Locate the cell with the specified text and output its (X, Y) center coordinate. 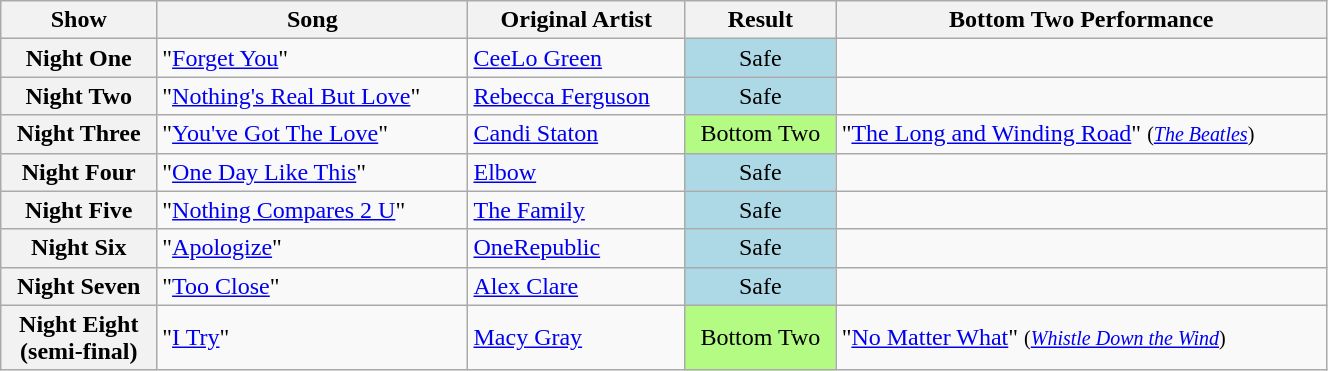
Original Artist (576, 20)
The Family (576, 210)
Night Two (79, 96)
"I Try" (312, 338)
Night Six (79, 248)
"Nothing's Real But Love" (312, 96)
Night Eight (semi-final) (79, 338)
"Nothing Compares 2 U" (312, 210)
"Too Close" (312, 286)
"Apologize" (312, 248)
Night Five (79, 210)
CeeLo Green (576, 58)
Show (79, 20)
Night One (79, 58)
Elbow (576, 172)
Macy Gray (576, 338)
"The Long and Winding Road" (The Beatles) (1081, 134)
"One Day Like This" (312, 172)
Night Seven (79, 286)
"Forget You" (312, 58)
Night Four (79, 172)
"No Matter What" (Whistle Down the Wind) (1081, 338)
"You've Got The Love" (312, 134)
Night Three (79, 134)
OneRepublic (576, 248)
Alex Clare (576, 286)
Bottom Two Performance (1081, 20)
Result (761, 20)
Rebecca Ferguson (576, 96)
Candi Staton (576, 134)
Song (312, 20)
